Identify which cell holds the provided text, then report its [x, y] central coordinate. 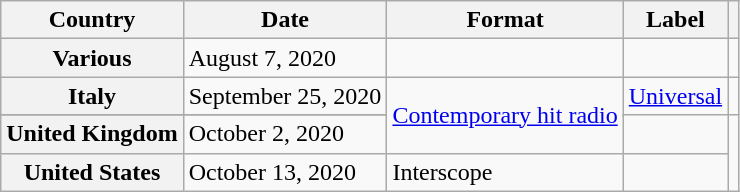
August 7, 2020 [285, 58]
Label [675, 20]
Interscope [505, 172]
Date [285, 20]
United States [92, 172]
Universal [675, 96]
Various [92, 58]
Country [92, 20]
October 13, 2020 [285, 172]
Italy [92, 96]
September 25, 2020 [285, 96]
United Kingdom [92, 134]
Contemporary hit radio [505, 115]
Format [505, 20]
October 2, 2020 [285, 134]
